Search for the cell housing the specified text and yield its [x, y] center coordinate. 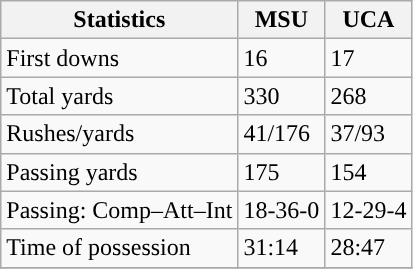
28:47 [368, 248]
Time of possession [120, 248]
First downs [120, 58]
MSU [282, 20]
268 [368, 96]
Passing yards [120, 172]
41/176 [282, 134]
16 [282, 58]
UCA [368, 20]
Rushes/yards [120, 134]
17 [368, 58]
31:14 [282, 248]
154 [368, 172]
Statistics [120, 20]
Total yards [120, 96]
175 [282, 172]
37/93 [368, 134]
18-36-0 [282, 210]
12-29-4 [368, 210]
330 [282, 96]
Passing: Comp–Att–Int [120, 210]
